Output the [x, y] coordinate of the center of the cell containing the given text.  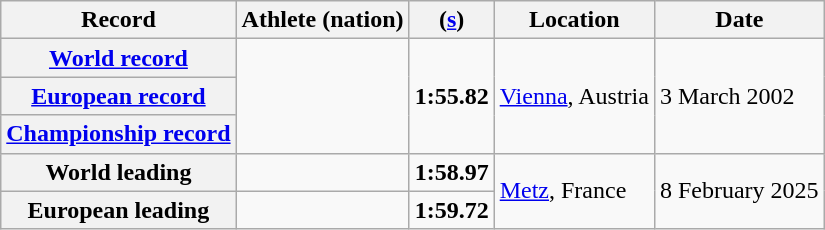
European record [118, 96]
(s) [452, 20]
Athlete (nation) [322, 20]
European leading [118, 210]
3 March 2002 [739, 96]
8 February 2025 [739, 191]
1:55.82 [452, 96]
1:58.97 [452, 172]
World leading [118, 172]
Metz, France [574, 191]
Championship record [118, 134]
1:59.72 [452, 210]
Date [739, 20]
World record [118, 58]
Vienna, Austria [574, 96]
Record [118, 20]
Location [574, 20]
